Return (x, y) of the center of cell containing provided text 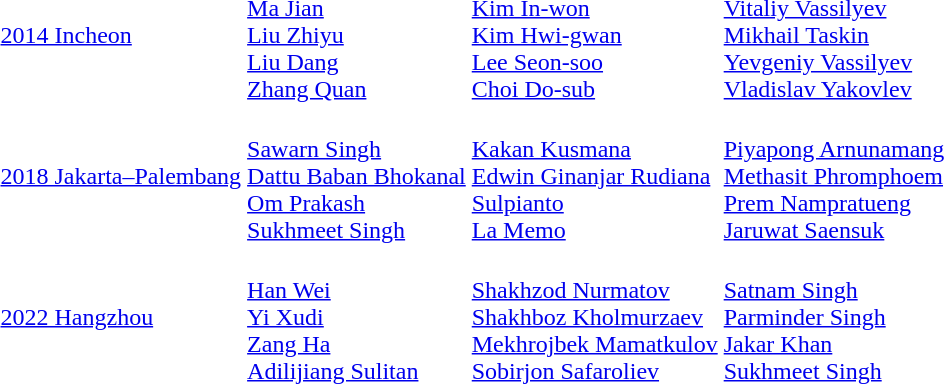
Kakan KusmanaEdwin Ginanjar RudianaSulpiantoLa Memo (594, 176)
Sawarn SinghDattu Baban BhokanalOm PrakashSukhmeet Singh (357, 176)
